Output the (X, Y) coordinate of the center of the cell containing the given text.  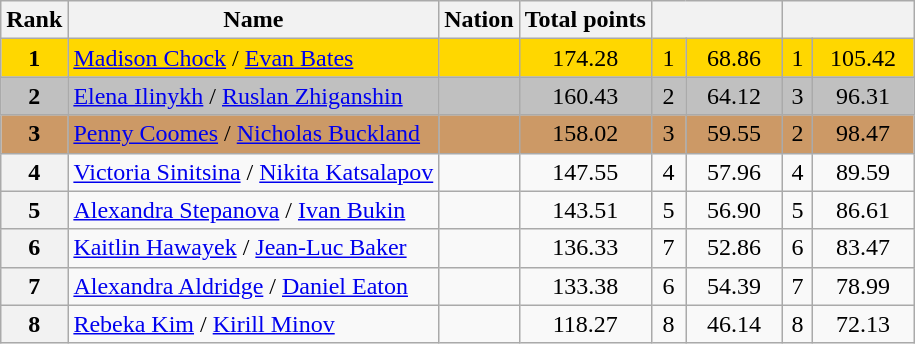
Nation (479, 20)
86.61 (864, 210)
98.47 (864, 134)
143.51 (585, 210)
133.38 (585, 286)
68.86 (734, 58)
56.90 (734, 210)
72.13 (864, 324)
64.12 (734, 96)
147.55 (585, 172)
78.99 (864, 286)
89.59 (864, 172)
Penny Coomes / Nicholas Buckland (254, 134)
54.39 (734, 286)
Alexandra Stepanova / Ivan Bukin (254, 210)
Total points (585, 20)
160.43 (585, 96)
174.28 (585, 58)
46.14 (734, 324)
57.96 (734, 172)
Kaitlin Hawayek / Jean-Luc Baker (254, 248)
59.55 (734, 134)
Victoria Sinitsina / Nikita Katsalapov (254, 172)
105.42 (864, 58)
Rebeka Kim / Kirill Minov (254, 324)
Madison Chock / Evan Bates (254, 58)
96.31 (864, 96)
52.86 (734, 248)
118.27 (585, 324)
Alexandra Aldridge / Daniel Eaton (254, 286)
Rank (34, 20)
Elena Ilinykh / Ruslan Zhiganshin (254, 96)
Name (254, 20)
83.47 (864, 248)
158.02 (585, 134)
136.33 (585, 248)
